Find where the given text appears and provide that cell's center as [X, Y] coordinate. 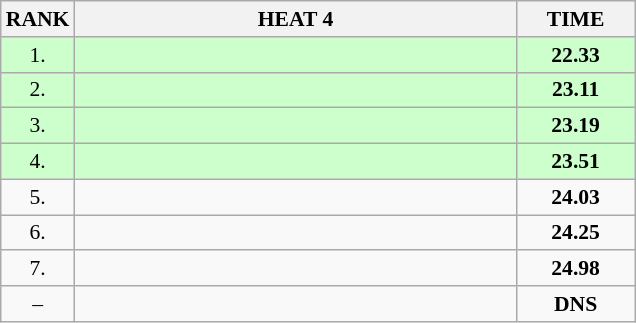
23.51 [576, 162]
24.03 [576, 197]
24.98 [576, 269]
6. [38, 233]
24.25 [576, 233]
5. [38, 197]
7. [38, 269]
4. [38, 162]
22.33 [576, 55]
23.11 [576, 90]
HEAT 4 [295, 19]
1. [38, 55]
DNS [576, 304]
2. [38, 90]
23.19 [576, 126]
3. [38, 126]
– [38, 304]
RANK [38, 19]
TIME [576, 19]
